Identify which cell holds the provided text, then report its [x, y] central coordinate. 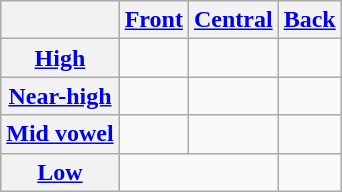
High [60, 58]
Near-high [60, 96]
Low [60, 172]
Back [310, 20]
Mid vowel [60, 134]
Central [233, 20]
Front [154, 20]
